Extract the [X, Y] coordinate from the center of the cell holding the provided text.  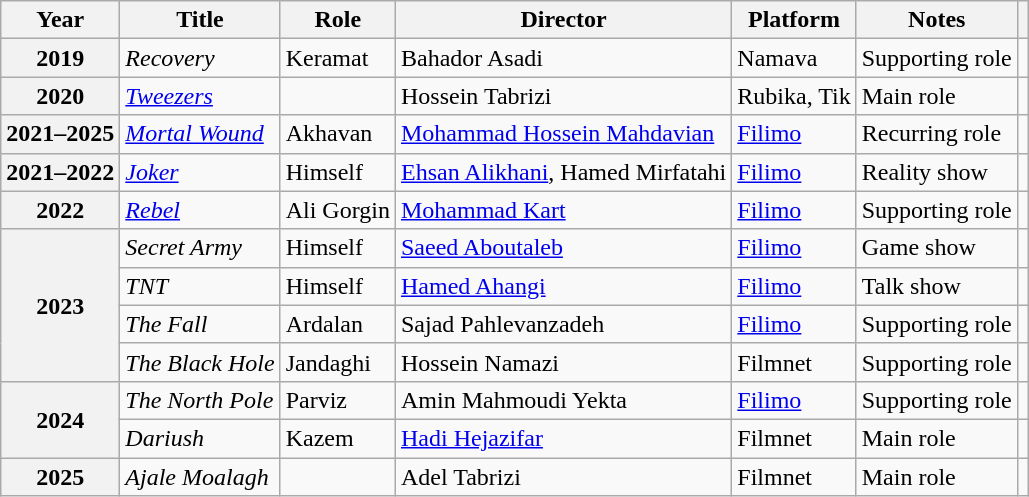
Mohammad Kart [563, 210]
Keramat [338, 58]
Mohammad Hossein Mahdavian [563, 134]
Rubika, Tik [794, 96]
Jandaghi [338, 362]
2024 [60, 419]
2020 [60, 96]
Namava [794, 58]
Hossein Tabrizi [563, 96]
Kazem [338, 438]
The North Pole [200, 400]
Notes [936, 20]
2022 [60, 210]
Role [338, 20]
Hadi Hejazifar [563, 438]
Talk show [936, 286]
Joker [200, 172]
2025 [60, 477]
Ajale Moalagh [200, 477]
The Black Hole [200, 362]
Year [60, 20]
Ehsan Alikhani, Hamed Mirfatahi [563, 172]
Ali Gorgin [338, 210]
Director [563, 20]
Secret Army [200, 248]
Mortal Wound [200, 134]
The Fall [200, 324]
Recovery [200, 58]
Dariush [200, 438]
2021–2025 [60, 134]
Rebel [200, 210]
Reality show [936, 172]
Hamed Ahangi [563, 286]
2019 [60, 58]
Title [200, 20]
Tweezers [200, 96]
2023 [60, 305]
Adel Tabrizi [563, 477]
Bahador Asadi [563, 58]
Akhavan [338, 134]
Game show [936, 248]
2021–2022 [60, 172]
Sajad Pahlevanzadeh [563, 324]
Recurring role [936, 134]
Platform [794, 20]
Saeed Aboutaleb [563, 248]
Hossein Namazi [563, 362]
TNT [200, 286]
Amin Mahmoudi Yekta [563, 400]
Parviz [338, 400]
Ardalan [338, 324]
